Extract the [x, y] coordinate from the center of the cell holding the provided text.  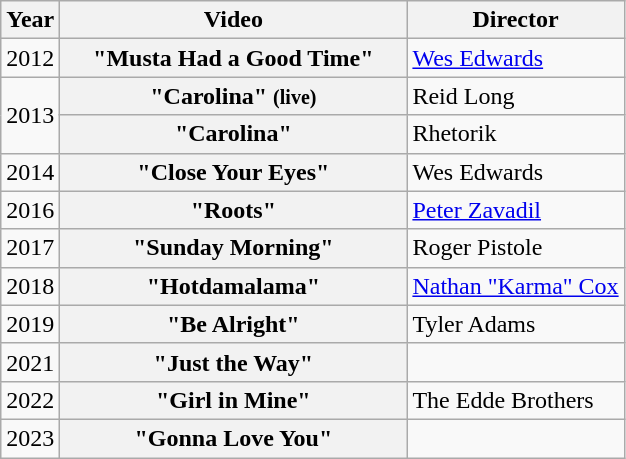
Tyler Adams [516, 324]
Director [516, 20]
Video [234, 20]
Nathan "Karma" Cox [516, 286]
"Hotdamalama" [234, 286]
"Carolina" [234, 134]
The Edde Brothers [516, 400]
2013 [30, 115]
Reid Long [516, 96]
Peter Zavadil [516, 210]
"Just the Way" [234, 362]
2017 [30, 248]
2019 [30, 324]
"Musta Had a Good Time" [234, 58]
"Girl in Mine" [234, 400]
2018 [30, 286]
2016 [30, 210]
"Sunday Morning" [234, 248]
"Gonna Love You" [234, 438]
2021 [30, 362]
Rhetorik [516, 134]
"Carolina" (live) [234, 96]
2022 [30, 400]
"Be Alright" [234, 324]
2023 [30, 438]
"Roots" [234, 210]
2014 [30, 172]
"Close Your Eyes" [234, 172]
Year [30, 20]
Roger Pistole [516, 248]
2012 [30, 58]
